Find where the given text appears and provide that cell's center as (X, Y) coordinate. 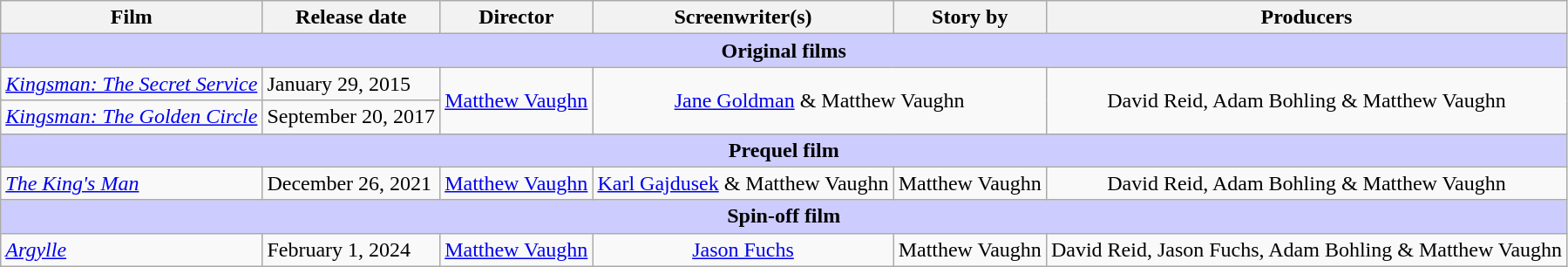
Director (516, 17)
Argylle (132, 250)
David Reid, Jason Fuchs, Adam Bohling & Matthew Vaughn (1306, 250)
Producers (1306, 17)
Story by (969, 17)
The King's Man (132, 183)
Release date (351, 17)
September 20, 2017 (351, 117)
Kingsman: The Secret Service (132, 84)
Spin-off film (784, 216)
Kingsman: The Golden Circle (132, 117)
December 26, 2021 (351, 183)
Film (132, 17)
February 1, 2024 (351, 250)
Screenwriter(s) (743, 17)
Karl Gajdusek & Matthew Vaughn (743, 183)
Jason Fuchs (743, 250)
Jane Goldman & Matthew Vaughn (819, 100)
Prequel film (784, 150)
January 29, 2015 (351, 84)
Original films (784, 51)
